Pinpoint the cell where the given text exists, returning its (x, y) midpoint coordinate. 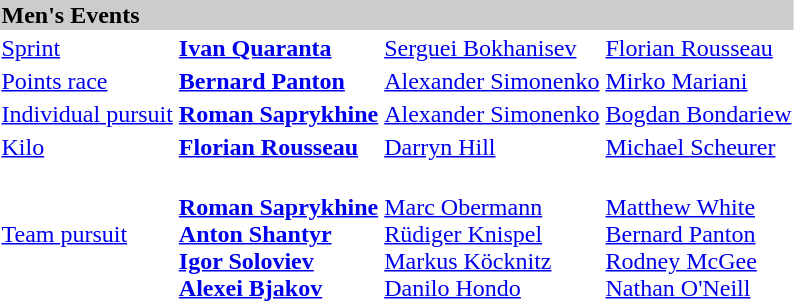
Michael Scheurer (698, 147)
Men's Events (396, 15)
Kilo (87, 147)
Sprint (87, 48)
Bernard Panton (278, 81)
Bogdan Bondariew (698, 114)
Darryn Hill (492, 147)
Ivan Quaranta (278, 48)
Roman Saprykhine (278, 114)
Serguei Bokhanisev (492, 48)
Individual pursuit (87, 114)
Mirko Mariani (698, 81)
Points race (87, 81)
